Capture the cell that displays the provided text and extract its [x, y] central coordinate. 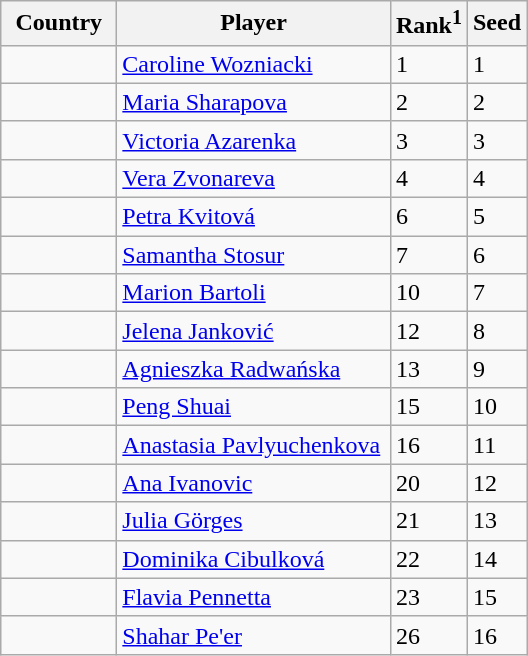
20 [428, 483]
Peng Shuai [254, 407]
Flavia Pennetta [254, 597]
Ana Ivanovic [254, 483]
Vera Zvonareva [254, 178]
Maria Sharapova [254, 102]
Marion Bartoli [254, 293]
Rank1 [428, 24]
Seed [496, 24]
Petra Kvitová [254, 217]
Dominika Cibulková [254, 559]
Country [59, 24]
11 [496, 445]
5 [496, 217]
9 [496, 369]
Victoria Azarenka [254, 140]
Caroline Wozniacki [254, 64]
Agnieszka Radwańska [254, 369]
22 [428, 559]
Jelena Janković [254, 331]
14 [496, 559]
26 [428, 635]
Samantha Stosur [254, 255]
Anastasia Pavlyuchenkova [254, 445]
21 [428, 521]
23 [428, 597]
Shahar Pe'er [254, 635]
Julia Görges [254, 521]
Player [254, 24]
8 [496, 331]
